Detect which cell encompasses the target text, then output its [x, y] center coordinate. 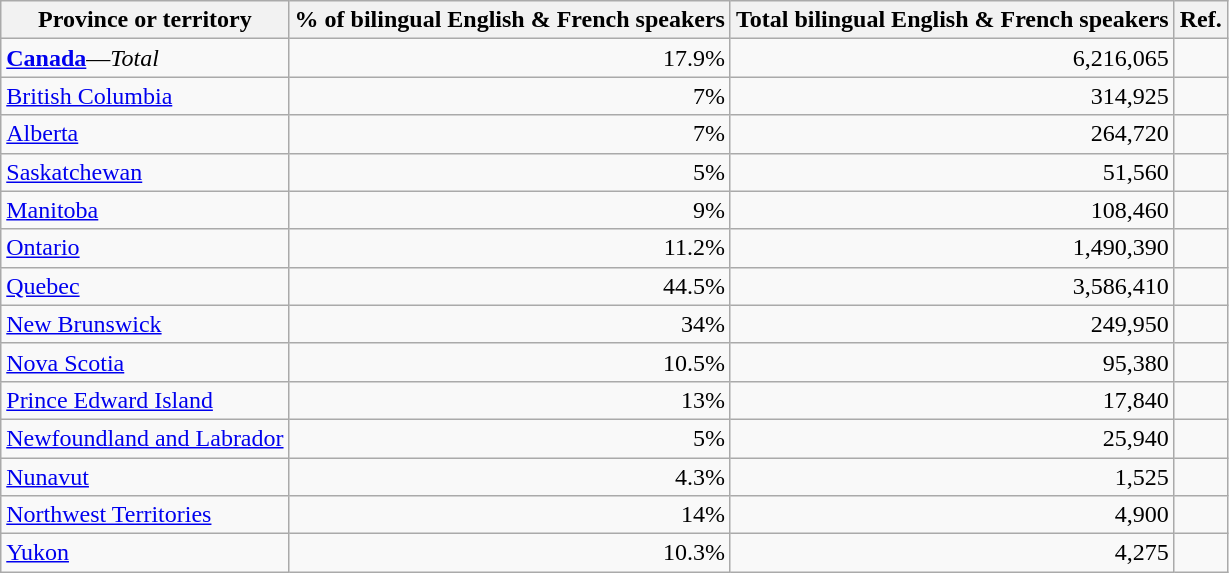
13% [510, 400]
4,275 [952, 553]
17,840 [952, 400]
51,560 [952, 172]
British Columbia [145, 96]
Canada—Total [145, 58]
Nunavut [145, 477]
Prince Edward Island [145, 400]
108,460 [952, 210]
6,216,065 [952, 58]
249,950 [952, 324]
% of bilingual English & French speakers [510, 20]
14% [510, 515]
Yukon [145, 553]
Quebec [145, 286]
10.3% [510, 553]
9% [510, 210]
Northwest Territories [145, 515]
Alberta [145, 134]
Ref. [1200, 20]
25,940 [952, 438]
Total bilingual English & French speakers [952, 20]
10.5% [510, 362]
1,525 [952, 477]
95,380 [952, 362]
4,900 [952, 515]
Saskatchewan [145, 172]
17.9% [510, 58]
Ontario [145, 248]
3,586,410 [952, 286]
4.3% [510, 477]
Newfoundland and Labrador [145, 438]
264,720 [952, 134]
1,490,390 [952, 248]
New Brunswick [145, 324]
34% [510, 324]
44.5% [510, 286]
314,925 [952, 96]
11.2% [510, 248]
Province or territory [145, 20]
Manitoba [145, 210]
Nova Scotia [145, 362]
